Locate the cell with the specified text and output its (x, y) center coordinate. 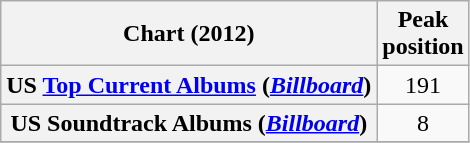
US Top Current Albums (Billboard) (189, 85)
Peak position (423, 34)
Chart (2012) (189, 34)
191 (423, 85)
US Soundtrack Albums (Billboard) (189, 123)
8 (423, 123)
